Scan for the cell matching the given text and deliver its (X, Y) coordinate at center. 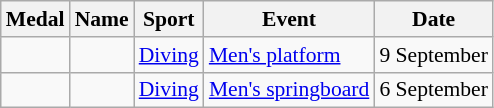
Sport (169, 19)
Men's springboard (290, 90)
Date (434, 19)
Men's platform (290, 55)
9 September (434, 55)
6 September (434, 90)
Event (290, 19)
Name (102, 19)
Medal (36, 19)
